Provide the [x, y] coordinate of the cell's center where the given text is located.  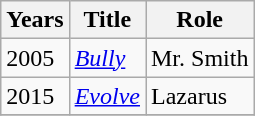
Evolve [107, 96]
2015 [35, 96]
Lazarus [200, 96]
Title [107, 20]
Mr. Smith [200, 58]
Years [35, 20]
2005 [35, 58]
Bully [107, 58]
Role [200, 20]
